Capture the cell that displays the provided text and extract its (x, y) central coordinate. 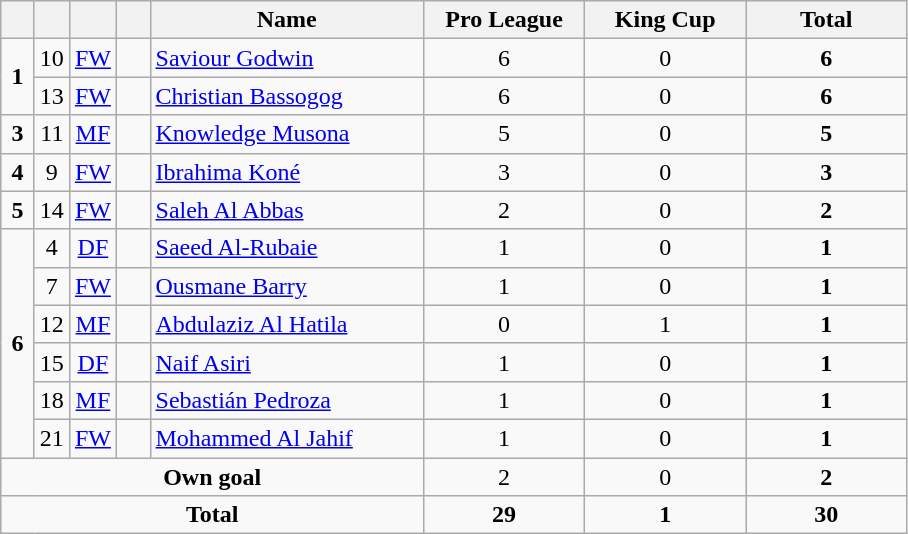
7 (52, 286)
9 (52, 172)
Mohammed Al Jahif (287, 438)
Ibrahima Koné (287, 172)
30 (826, 515)
Naif Asiri (287, 362)
Knowledge Musona (287, 134)
Saleh Al Abbas (287, 210)
18 (52, 400)
12 (52, 324)
King Cup (666, 20)
14 (52, 210)
Saviour Godwin (287, 58)
Christian Bassogog (287, 96)
Ousmane Barry (287, 286)
11 (52, 134)
Sebastián Pedroza (287, 400)
21 (52, 438)
10 (52, 58)
15 (52, 362)
Abdulaziz Al Hatila (287, 324)
29 (504, 515)
Name (287, 20)
Pro League (504, 20)
13 (52, 96)
Own goal (212, 477)
Saeed Al-Rubaie (287, 248)
